Identify which cell holds the provided text, then report its (X, Y) central coordinate. 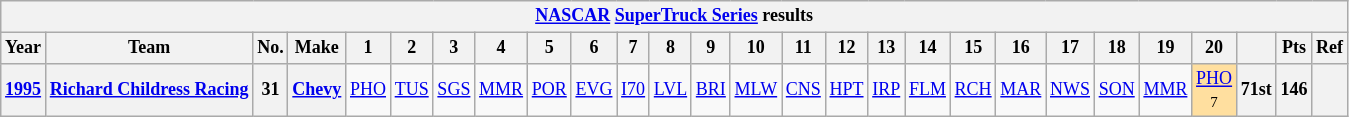
MAR (1021, 90)
LVL (670, 90)
15 (973, 48)
PHO (368, 90)
2 (412, 48)
Year (24, 48)
16 (1021, 48)
RCH (973, 90)
Team (148, 48)
Make (317, 48)
FLM (928, 90)
18 (1116, 48)
5 (549, 48)
20 (1214, 48)
146 (1294, 90)
14 (928, 48)
EVG (594, 90)
Chevy (317, 90)
12 (846, 48)
SON (1116, 90)
4 (502, 48)
11 (804, 48)
9 (710, 48)
IRP (886, 90)
HPT (846, 90)
10 (756, 48)
13 (886, 48)
I70 (634, 90)
No. (270, 48)
31 (270, 90)
MLW (756, 90)
NWS (1070, 90)
1995 (24, 90)
3 (454, 48)
Pts (1294, 48)
19 (1166, 48)
Richard Childress Racing (148, 90)
BRI (710, 90)
8 (670, 48)
17 (1070, 48)
71st (1256, 90)
PHO7 (1214, 90)
SGS (454, 90)
7 (634, 48)
TUS (412, 90)
1 (368, 48)
CNS (804, 90)
Ref (1330, 48)
NASCAR SuperTruck Series results (674, 16)
6 (594, 48)
POR (549, 90)
